Return (X, Y) of the center of cell containing provided text 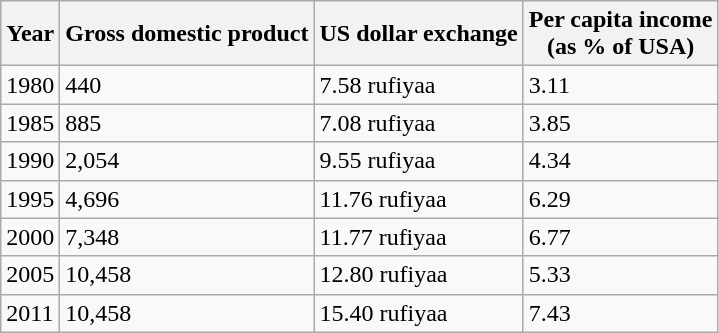
1985 (30, 123)
2005 (30, 275)
2,054 (187, 161)
6.29 (620, 199)
7.08 rufiyaa (418, 123)
7.43 (620, 313)
440 (187, 85)
7,348 (187, 237)
1980 (30, 85)
9.55 rufiyaa (418, 161)
6.77 (620, 237)
1995 (30, 199)
11.76 rufiyaa (418, 199)
12.80 rufiyaa (418, 275)
2000 (30, 237)
15.40 rufiyaa (418, 313)
5.33 (620, 275)
Year (30, 34)
7.58 rufiyaa (418, 85)
4,696 (187, 199)
11.77 rufiyaa (418, 237)
3.85 (620, 123)
2011 (30, 313)
1990 (30, 161)
885 (187, 123)
3.11 (620, 85)
US dollar exchange (418, 34)
4.34 (620, 161)
Per capita income (as % of USA) (620, 34)
Gross domestic product (187, 34)
